Identify which cell holds the provided text, then report its [x, y] central coordinate. 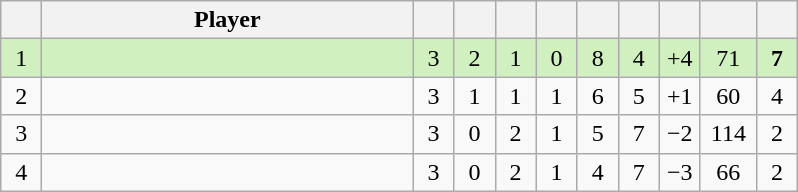
6 [598, 96]
−2 [680, 134]
60 [728, 96]
8 [598, 58]
−3 [680, 172]
+1 [680, 96]
66 [728, 172]
71 [728, 58]
+4 [680, 58]
Player [228, 20]
114 [728, 134]
